Identify which cell holds the provided text, then report its [X, Y] central coordinate. 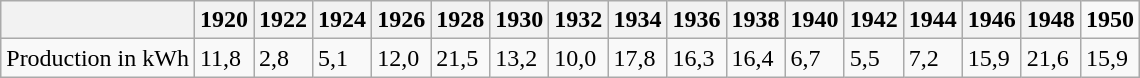
17,8 [638, 58]
1942 [874, 20]
1922 [284, 20]
1934 [638, 20]
1946 [992, 20]
21,5 [460, 58]
16,3 [696, 58]
13,2 [520, 58]
12,0 [402, 58]
1932 [578, 20]
1936 [696, 20]
1950 [1110, 20]
7,2 [932, 58]
6,7 [814, 58]
21,6 [1050, 58]
5,5 [874, 58]
2,8 [284, 58]
5,1 [342, 58]
1938 [756, 20]
1940 [814, 20]
11,8 [224, 58]
1944 [932, 20]
1948 [1050, 20]
10,0 [578, 58]
1920 [224, 20]
Production in kWh [98, 58]
16,4 [756, 58]
1930 [520, 20]
1926 [402, 20]
1924 [342, 20]
1928 [460, 20]
